Locate the cell with the specified text and output its [x, y] center coordinate. 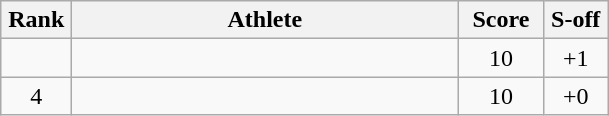
S-off [576, 20]
Score [501, 20]
4 [36, 96]
Rank [36, 20]
Athlete [265, 20]
+0 [576, 96]
+1 [576, 58]
